For the text-containing cell, return its midpoint in (X, Y) coordinate format. 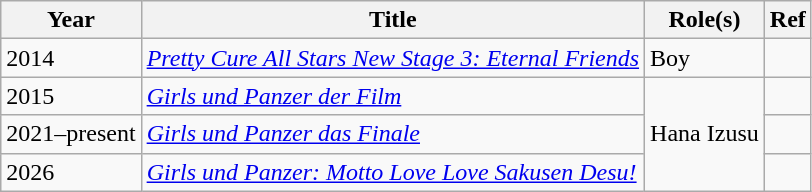
Boy (705, 58)
Ref (788, 20)
Girls und Panzer der Film (392, 96)
2021–present (71, 134)
Year (71, 20)
2014 (71, 58)
2015 (71, 96)
Pretty Cure All Stars New Stage 3: Eternal Friends (392, 58)
Girls und Panzer das Finale (392, 134)
Hana Izusu (705, 134)
Girls und Panzer: Motto Love Love Sakusen Desu! (392, 172)
Title (392, 20)
2026 (71, 172)
Role(s) (705, 20)
